For the text-containing cell, return its midpoint in [x, y] coordinate format. 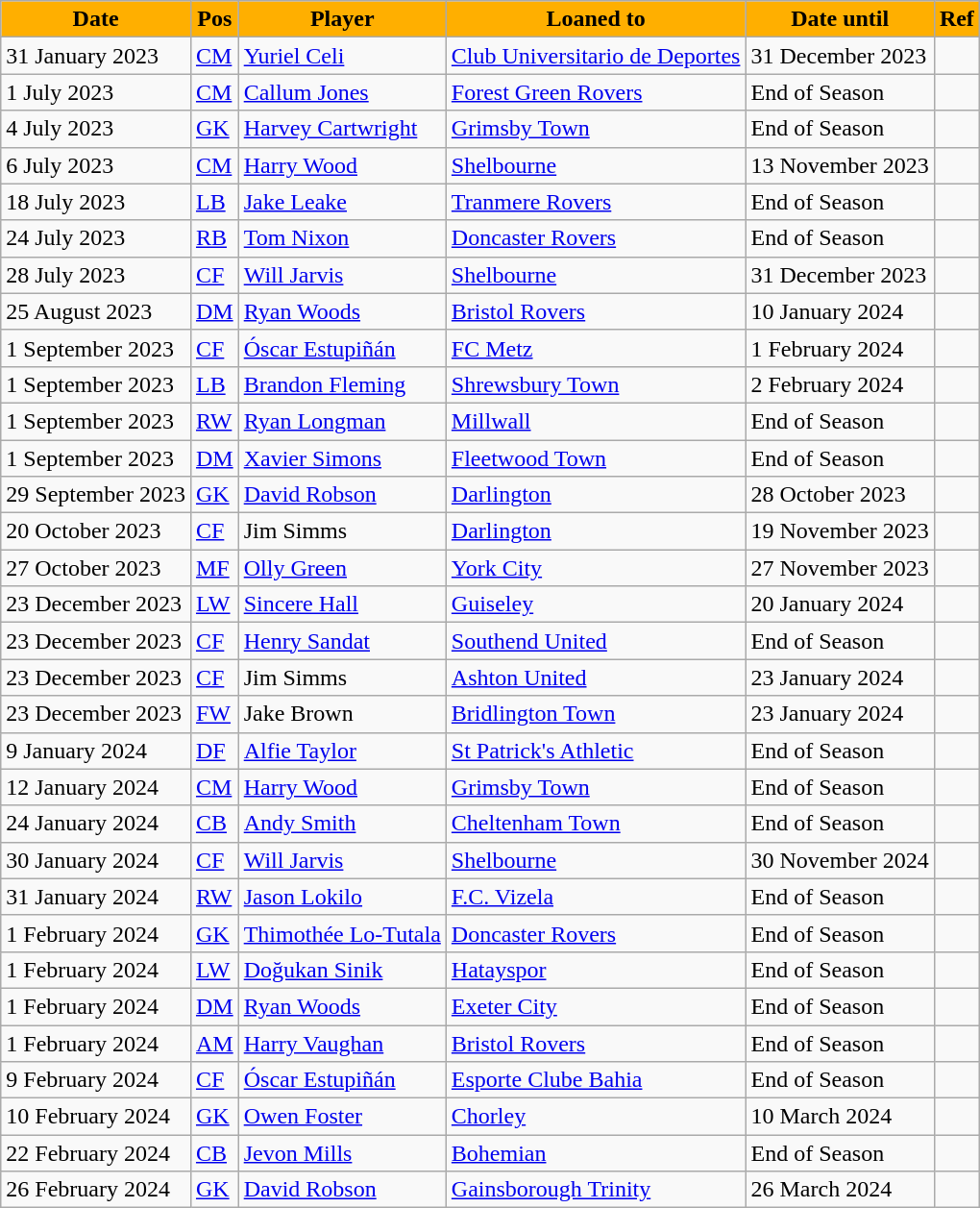
Bridlington Town [596, 714]
18 July 2023 [96, 202]
Southend United [596, 641]
Sincere Hall [342, 604]
Andy Smith [342, 824]
2 February 2024 [840, 384]
Olly Green [342, 568]
22 February 2024 [96, 1153]
Tranmere Rovers [596, 202]
St Patrick's Athletic [596, 751]
28 October 2023 [840, 495]
Bohemian [596, 1153]
Jake Leake [342, 202]
Tom Nixon [342, 238]
RB [214, 238]
Xavier Simons [342, 458]
9 February 2024 [96, 1080]
Esporte Clube Bahia [596, 1080]
31 January 2024 [96, 897]
Owen Foster [342, 1117]
28 July 2023 [96, 275]
Ref [957, 19]
Ashton United [596, 678]
10 January 2024 [840, 311]
29 September 2023 [96, 495]
26 March 2024 [840, 1190]
Fleetwood Town [596, 458]
6 July 2023 [96, 165]
MF [214, 568]
Yuriel Celi [342, 56]
12 January 2024 [96, 787]
Ryan Longman [342, 421]
Jason Lokilo [342, 897]
Chorley [596, 1117]
Exeter City [596, 1006]
10 February 2024 [96, 1117]
24 July 2023 [96, 238]
Date until [840, 19]
Jake Brown [342, 714]
27 November 2023 [840, 568]
Callum Jones [342, 92]
Thimothée Lo-Tutala [342, 933]
DF [214, 751]
F.C. Vizela [596, 897]
Shrewsbury Town [596, 384]
Player [342, 19]
10 March 2024 [840, 1117]
25 August 2023 [96, 311]
Gainsborough Trinity [596, 1190]
Harry Vaughan [342, 1043]
Club Universitario de Deportes [596, 56]
1 July 2023 [96, 92]
31 January 2023 [96, 56]
Date [96, 19]
30 November 2024 [840, 860]
Forest Green Rovers [596, 92]
26 February 2024 [96, 1190]
Pos [214, 19]
13 November 2023 [840, 165]
Cheltenham Town [596, 824]
AM [214, 1043]
Millwall [596, 421]
Loaned to [596, 19]
20 October 2023 [96, 531]
FC Metz [596, 348]
Doğukan Sinik [342, 970]
30 January 2024 [96, 860]
20 January 2024 [840, 604]
Alfie Taylor [342, 751]
Hatayspor [596, 970]
Guiseley [596, 604]
9 January 2024 [96, 751]
24 January 2024 [96, 824]
4 July 2023 [96, 129]
Henry Sandat [342, 641]
Brandon Fleming [342, 384]
Jevon Mills [342, 1153]
FW [214, 714]
Harvey Cartwright [342, 129]
27 October 2023 [96, 568]
19 November 2023 [840, 531]
York City [596, 568]
